Capture the cell that displays the provided text and extract its (X, Y) central coordinate. 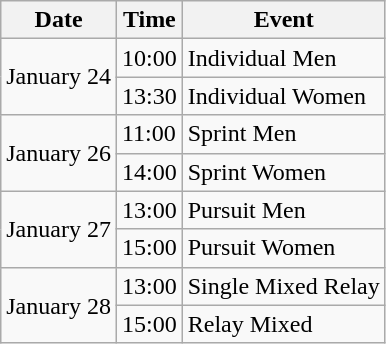
January 28 (59, 305)
14:00 (149, 172)
Single Mixed Relay (284, 286)
Pursuit Men (284, 210)
Sprint Men (284, 134)
11:00 (149, 134)
10:00 (149, 58)
Sprint Women (284, 172)
Event (284, 20)
Individual Men (284, 58)
January 27 (59, 229)
Individual Women (284, 96)
January 24 (59, 77)
Date (59, 20)
Relay Mixed (284, 324)
Time (149, 20)
Pursuit Women (284, 248)
13:30 (149, 96)
January 26 (59, 153)
